Pinpoint the cell where the given text exists, returning its (x, y) midpoint coordinate. 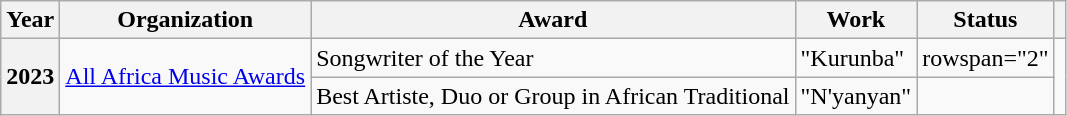
Work (856, 20)
Songwriter of the Year (553, 58)
Status (986, 20)
"N'yanyan" (856, 96)
rowspan="2" (986, 58)
All Africa Music Awards (186, 77)
2023 (30, 77)
Best Artiste, Duo or Group in African Traditional (553, 96)
Award (553, 20)
Year (30, 20)
Organization (186, 20)
"Kurunba" (856, 58)
